Return the (X, Y) coordinate for the center point of the cell that contains the specified text.  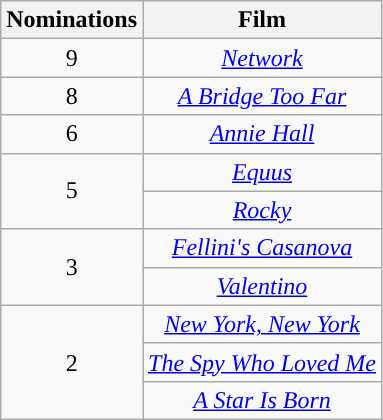
9 (72, 58)
Fellini's Casanova (262, 248)
The Spy Who Loved Me (262, 362)
Network (262, 58)
3 (72, 267)
A Bridge Too Far (262, 96)
New York, New York (262, 324)
Rocky (262, 210)
5 (72, 191)
Valentino (262, 286)
Annie Hall (262, 134)
2 (72, 362)
A Star Is Born (262, 400)
6 (72, 134)
Film (262, 20)
Nominations (72, 20)
8 (72, 96)
Equus (262, 172)
